Output the [x, y] coordinate of the center of the cell containing the given text.  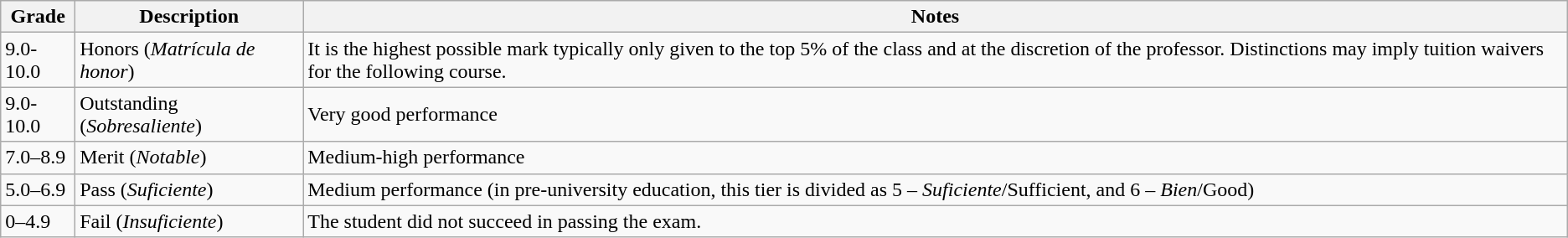
Notes [936, 17]
Fail (Insuficiente) [189, 221]
Outstanding (Sobresaliente) [189, 114]
5.0–6.9 [39, 189]
Very good performance [936, 114]
Medium performance (in pre-university education, this tier is divided as 5 – Suficiente/Sufficient, and 6 – Bien/Good) [936, 189]
Honors (Matrícula de honor) [189, 60]
7.0–8.9 [39, 158]
Grade [39, 17]
Merit (Notable) [189, 158]
Pass (Suficiente) [189, 189]
Medium-high performance [936, 158]
0–4.9 [39, 221]
The student did not succeed in passing the exam. [936, 221]
Description [189, 17]
